From the cell containing the given text, extract its center point as (X, Y) coordinate. 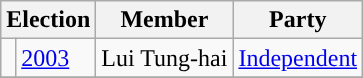
Election (48, 20)
2003 (56, 58)
Member (164, 20)
Independent (298, 58)
Lui Tung-hai (164, 58)
Party (298, 20)
